Find where the given text appears and provide that cell's center as (X, Y) coordinate. 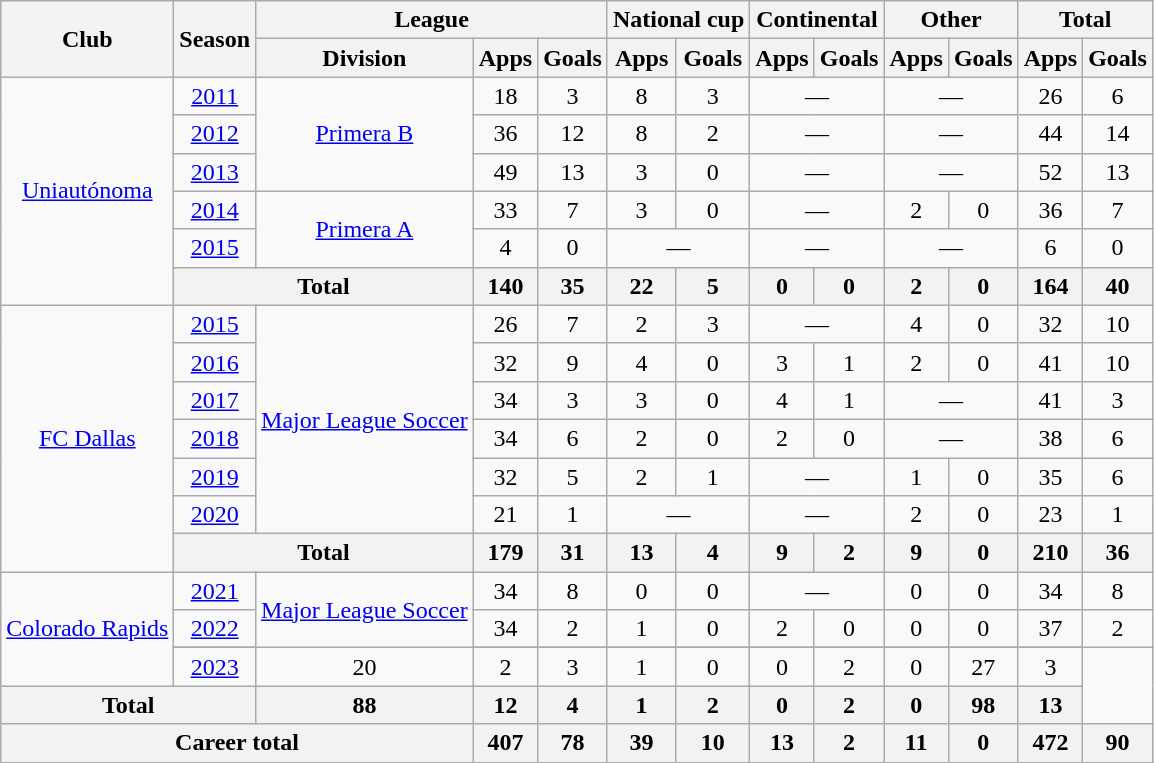
49 (505, 172)
27 (983, 667)
88 (365, 705)
2011 (215, 96)
44 (1050, 134)
2014 (215, 210)
2017 (215, 400)
40 (1118, 286)
78 (573, 743)
Division (365, 58)
37 (1050, 629)
Continental (817, 20)
Career total (237, 743)
33 (505, 210)
Season (215, 39)
National cup (678, 20)
Club (88, 39)
2012 (215, 134)
31 (573, 553)
20 (365, 667)
140 (505, 286)
Primera B (365, 134)
Uniautónoma (88, 191)
2016 (215, 362)
2020 (215, 515)
11 (916, 743)
2021 (215, 591)
52 (1050, 172)
2018 (215, 438)
164 (1050, 286)
Colorado Rapids (88, 629)
18 (505, 96)
FC Dallas (88, 438)
2019 (215, 477)
210 (1050, 553)
472 (1050, 743)
22 (641, 286)
407 (505, 743)
38 (1050, 438)
39 (641, 743)
League (432, 20)
14 (1118, 134)
2022 (215, 629)
179 (505, 553)
21 (505, 515)
90 (1118, 743)
23 (1050, 515)
Primera A (365, 229)
Other (951, 20)
2013 (215, 172)
98 (983, 705)
2023 (215, 667)
